For the text-containing cell, return its midpoint in (X, Y) coordinate format. 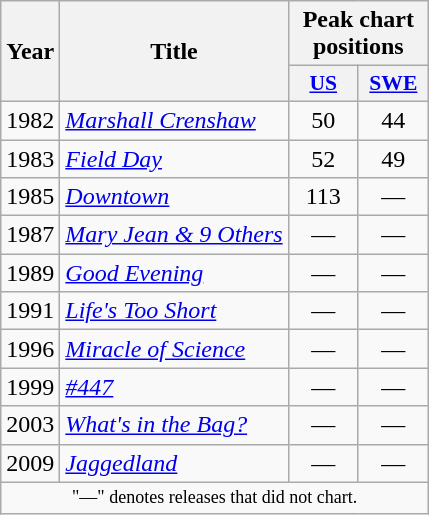
Title (174, 52)
44 (393, 120)
1996 (30, 349)
1982 (30, 120)
Life's Too Short (174, 311)
1983 (30, 159)
Downtown (174, 197)
52 (323, 159)
1999 (30, 387)
2003 (30, 425)
1991 (30, 311)
2009 (30, 463)
"—" denotes releases that did not chart. (215, 498)
49 (393, 159)
Good Evening (174, 273)
113 (323, 197)
What's in the Bag? (174, 425)
1987 (30, 235)
Year (30, 52)
Jaggedland (174, 463)
Mary Jean & 9 Others (174, 235)
Peak chart positions (358, 34)
#447 (174, 387)
Marshall Crenshaw (174, 120)
50 (323, 120)
1985 (30, 197)
1989 (30, 273)
SWE (393, 84)
US (323, 84)
Miracle of Science (174, 349)
Field Day (174, 159)
